From the cell containing the given text, extract its center point as (x, y) coordinate. 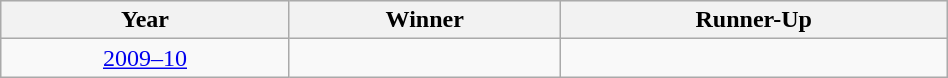
Winner (424, 20)
2009–10 (145, 58)
Runner-Up (754, 20)
Year (145, 20)
